Return (X, Y) of the center of cell containing provided text 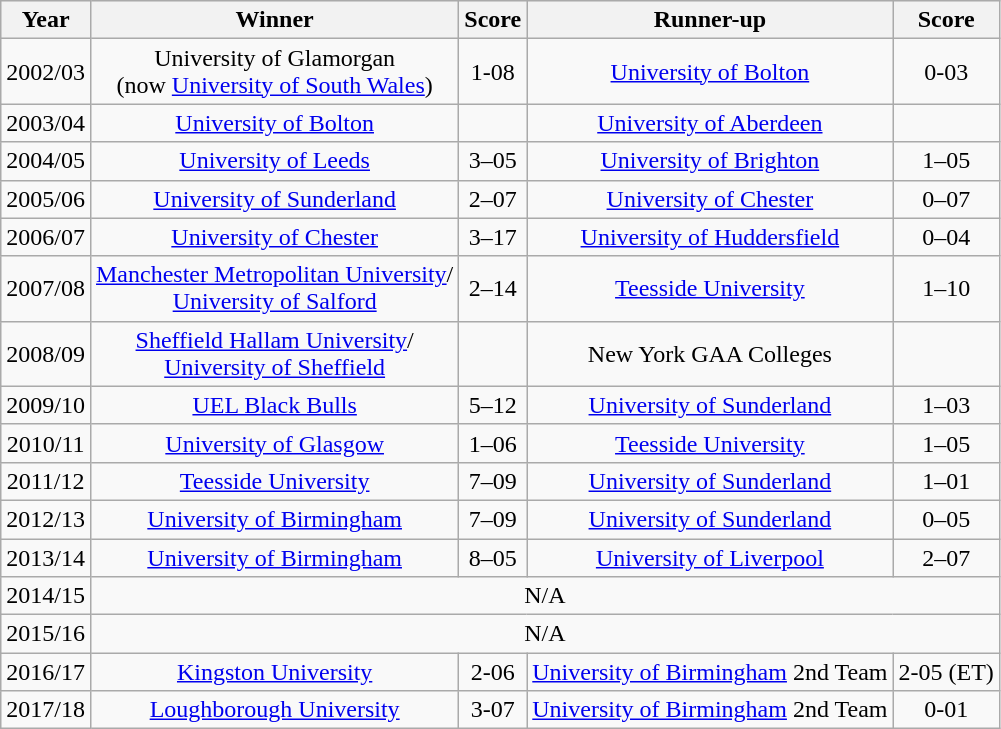
University of Glamorgan(now University of South Wales) (274, 72)
2017/18 (46, 710)
University of Brighton (710, 161)
3–05 (493, 161)
1–03 (946, 405)
2012/13 (46, 519)
Manchester Metropolitan University/University of Salford (274, 288)
3–17 (493, 237)
0-01 (946, 710)
Runner-up (710, 20)
1–01 (946, 481)
0–05 (946, 519)
University of Leeds (274, 161)
2–14 (493, 288)
2009/10 (46, 405)
University of Glasgow (274, 443)
2013/14 (46, 557)
2015/16 (46, 634)
2010/11 (46, 443)
2003/04 (46, 123)
2-05 (ET) (946, 672)
8–05 (493, 557)
2004/05 (46, 161)
0-03 (946, 72)
Year (46, 20)
3-07 (493, 710)
0–04 (946, 237)
5–12 (493, 405)
Kingston University (274, 672)
UEL Black Bulls (274, 405)
2002/03 (46, 72)
2007/08 (46, 288)
1–10 (946, 288)
2005/06 (46, 199)
2011/12 (46, 481)
University of Aberdeen (710, 123)
New York GAA Colleges (710, 354)
1-08 (493, 72)
2014/15 (46, 596)
2016/17 (46, 672)
2008/09 (46, 354)
Loughborough University (274, 710)
Sheffield Hallam University/University of Sheffield (274, 354)
0–07 (946, 199)
University of Huddersfield (710, 237)
1–06 (493, 443)
2006/07 (46, 237)
Winner (274, 20)
2-06 (493, 672)
University of Liverpool (710, 557)
